Extract the (X, Y) coordinate from the center of the cell holding the provided text.  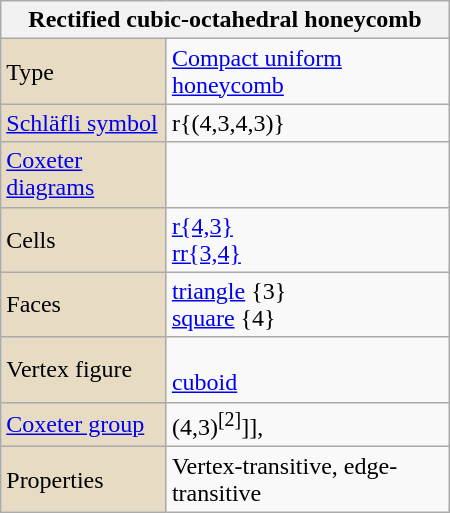
r{4,3} rr{3,4} (308, 240)
Vertex figure (84, 370)
Vertex-transitive, edge-transitive (308, 480)
r{(4,3,4,3)} (308, 123)
triangle {3}square {4} (308, 304)
Compact uniform honeycomb (308, 72)
cuboid (308, 370)
Cells (84, 240)
Coxeter group (84, 424)
Coxeter diagrams (84, 174)
Type (84, 72)
Faces (84, 304)
Properties (84, 480)
Schläfli symbol (84, 123)
Rectified cubic-octahedral honeycomb (225, 20)
(4,3)[2]]], (308, 424)
